From the cell containing the given text, extract its center point as (X, Y) coordinate. 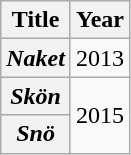
Year (100, 20)
Snö (36, 134)
Title (36, 20)
2015 (100, 115)
Naket (36, 58)
Skön (36, 96)
2013 (100, 58)
